Search for the cell housing the specified text and yield its (x, y) center coordinate. 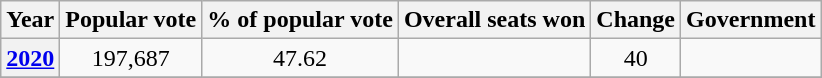
Year (30, 20)
Popular vote (131, 20)
Overall seats won (494, 20)
47.62 (300, 58)
Change (636, 20)
197,687 (131, 58)
40 (636, 58)
Government (751, 20)
2020 (30, 58)
% of popular vote (300, 20)
